For the text-containing cell, return its midpoint in [X, Y] coordinate format. 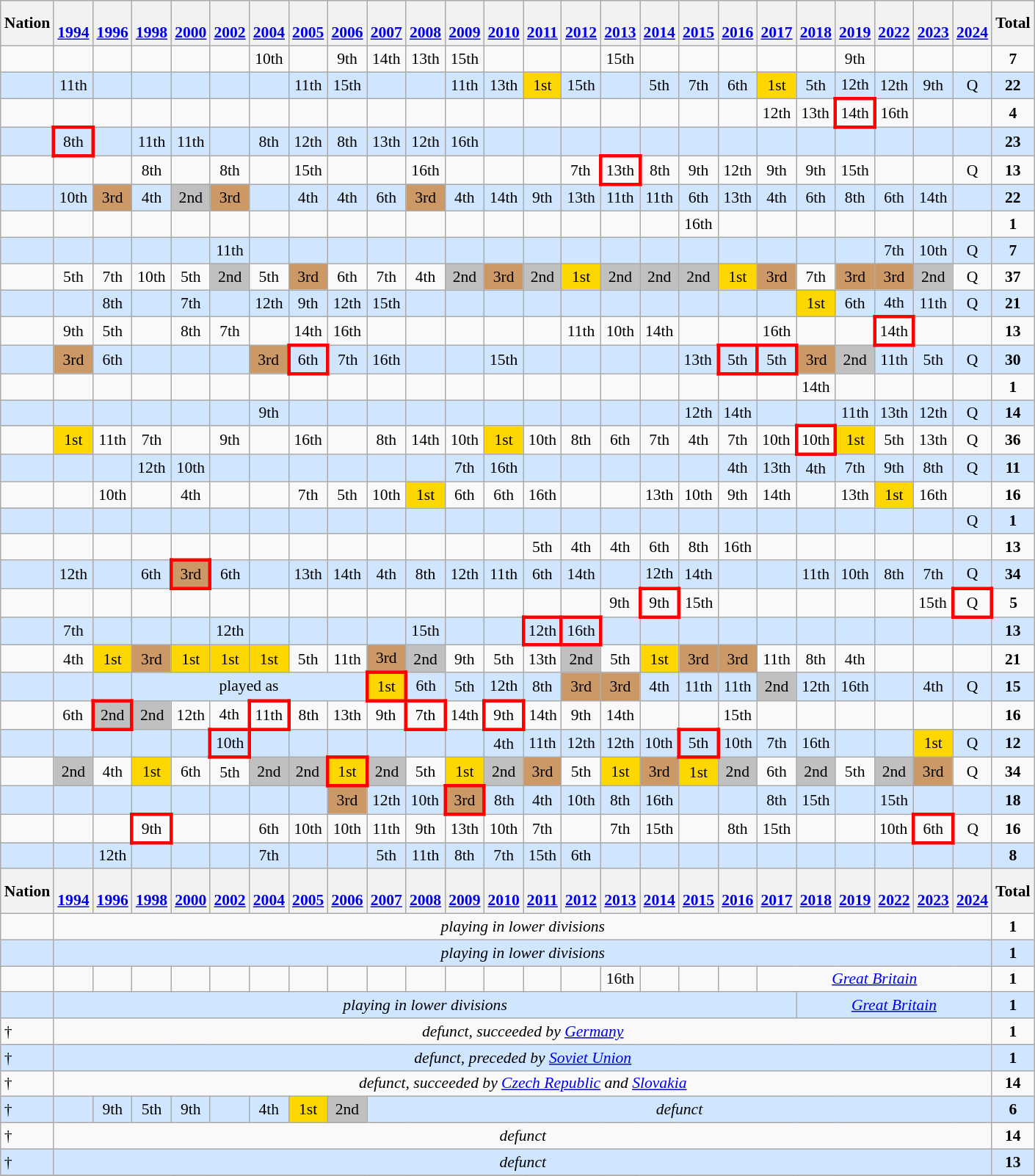
11 [1013, 468]
defunct, preceded by Soviet Union [523, 1058]
5 [1013, 603]
4 [1013, 113]
30 [1013, 360]
defunct, succeeded by Czech Republic and Slovakia [523, 1084]
8 [1013, 856]
36 [1013, 440]
12 [1013, 743]
15 [1013, 687]
23 [1013, 142]
6 [1013, 1110]
18 [1013, 800]
37 [1013, 277]
played as [250, 687]
defunct, succeeded by Germany [523, 1031]
